Detect which cell encompasses the target text, then output its (x, y) center coordinate. 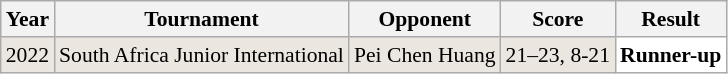
Pei Chen Huang (425, 55)
Runner-up (670, 55)
Opponent (425, 19)
South Africa Junior International (202, 55)
2022 (28, 55)
Year (28, 19)
Result (670, 19)
21–23, 8-21 (558, 55)
Tournament (202, 19)
Score (558, 19)
